Find where the given text appears and provide that cell's center as (X, Y) coordinate. 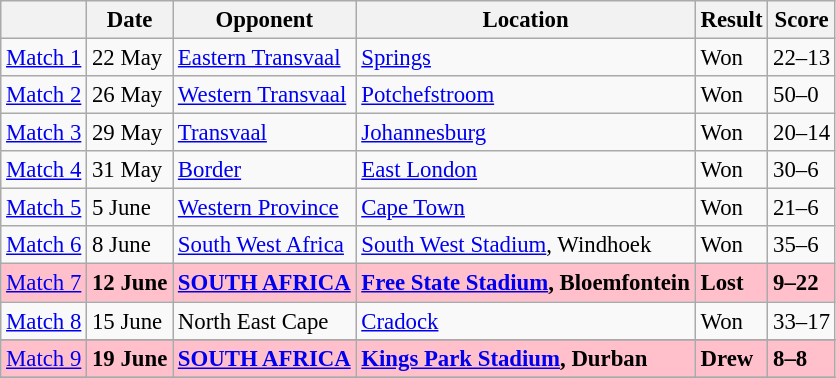
22–13 (802, 58)
Match 1 (44, 58)
22 May (130, 58)
Eastern Transvaal (264, 58)
12 June (130, 283)
Match 8 (44, 321)
8 June (130, 245)
Match 7 (44, 283)
Kings Park Stadium, Durban (526, 358)
South West Stadium, Windhoek (526, 245)
Springs (526, 58)
Border (264, 170)
Lost (732, 283)
21–6 (802, 208)
29 May (130, 133)
Johannesburg (526, 133)
50–0 (802, 95)
Western Transvaal (264, 95)
Location (526, 20)
Transvaal (264, 133)
Match 9 (44, 358)
30–6 (802, 170)
South West Africa (264, 245)
Drew (732, 358)
Opponent (264, 20)
Result (732, 20)
15 June (130, 321)
Cradock (526, 321)
Score (802, 20)
Match 6 (44, 245)
Western Province (264, 208)
Date (130, 20)
31 May (130, 170)
35–6 (802, 245)
26 May (130, 95)
Match 4 (44, 170)
20–14 (802, 133)
Match 5 (44, 208)
Free State Stadium, Bloemfontein (526, 283)
Match 3 (44, 133)
Potchefstroom (526, 95)
19 June (130, 358)
Cape Town (526, 208)
8–8 (802, 358)
East London (526, 170)
33–17 (802, 321)
North East Cape (264, 321)
9–22 (802, 283)
Match 2 (44, 95)
5 June (130, 208)
